Determine the (X, Y) coordinate at the center of the cell enclosing the given text.  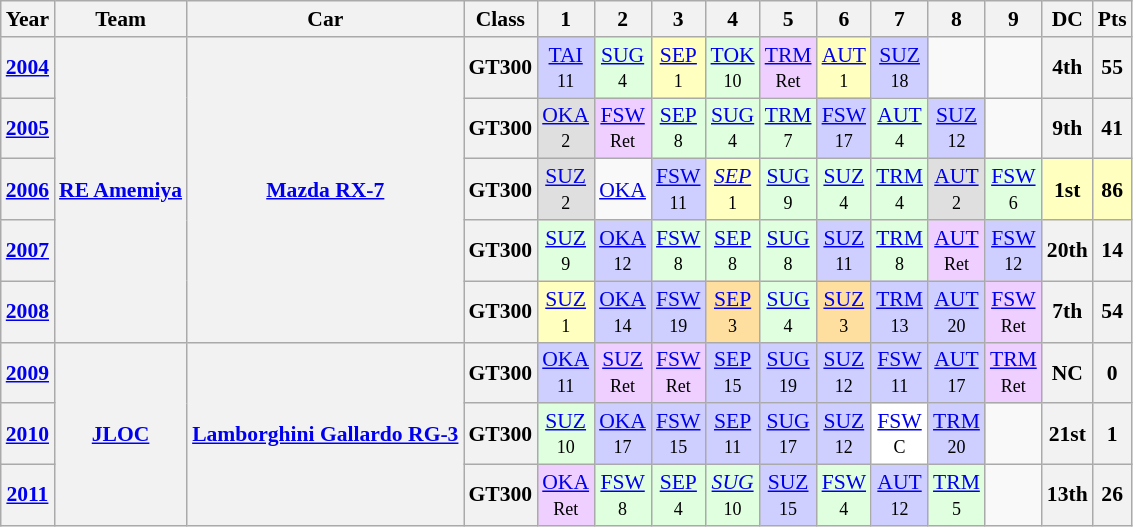
SUZ9 (566, 250)
Pts (1112, 19)
SUG10 (733, 496)
0 (1112, 372)
FSW17 (844, 128)
SEP3 (733, 312)
Car (325, 19)
AUTRet (956, 250)
41 (1112, 128)
AUT20 (956, 312)
TRM5 (956, 496)
9 (1014, 19)
SUZ18 (900, 68)
55 (1112, 68)
AUT4 (900, 128)
AUT1 (844, 68)
SUG9 (788, 190)
SUZ15 (788, 496)
FSW19 (678, 312)
TRM4 (900, 190)
2006 (28, 190)
FSW6 (1014, 190)
RE Amemiya (120, 190)
Mazda RX-7 (325, 190)
SUZ2 (566, 190)
2010 (28, 434)
OKA (622, 190)
TRM8 (900, 250)
AUT12 (900, 496)
AUT2 (956, 190)
TRM7 (788, 128)
SEP11 (733, 434)
OKA12 (622, 250)
SUZRet (622, 372)
NC (1068, 372)
2005 (28, 128)
TAI11 (566, 68)
SUZ4 (844, 190)
OKA2 (566, 128)
OKA14 (622, 312)
FSW15 (678, 434)
2004 (28, 68)
1st (1068, 190)
SUG17 (788, 434)
SUZ11 (844, 250)
21st (1068, 434)
SUZ3 (844, 312)
SEP15 (733, 372)
54 (1112, 312)
FSW12 (1014, 250)
14 (1112, 250)
2008 (28, 312)
SUZ1 (566, 312)
13th (1068, 496)
2011 (28, 496)
5 (788, 19)
OKA17 (622, 434)
JLOC (120, 434)
SUG8 (788, 250)
2009 (28, 372)
SEP4 (678, 496)
SUZ10 (566, 434)
26 (1112, 496)
Class (501, 19)
6 (844, 19)
TRM13 (900, 312)
7 (900, 19)
AUT17 (956, 372)
SUG19 (788, 372)
Lamborghini Gallardo RG-3 (325, 434)
2 (622, 19)
OKA11 (566, 372)
FSWC (900, 434)
2007 (28, 250)
86 (1112, 190)
9th (1068, 128)
4th (1068, 68)
DC (1068, 19)
TRM20 (956, 434)
4 (733, 19)
OKARet (566, 496)
TOK10 (733, 68)
20th (1068, 250)
7th (1068, 312)
Team (120, 19)
FSW4 (844, 496)
8 (956, 19)
Year (28, 19)
3 (678, 19)
